Provide the [x, y] coordinate of the cell's center where the given text is located.  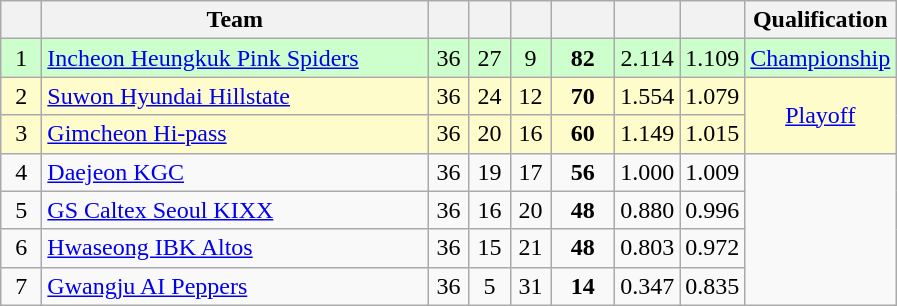
1.009 [712, 172]
17 [530, 172]
Daejeon KGC [235, 172]
0.972 [712, 248]
82 [583, 58]
21 [530, 248]
1.149 [648, 134]
1.554 [648, 96]
1 [22, 58]
60 [583, 134]
Playoff [820, 115]
1.015 [712, 134]
7 [22, 286]
Gwangju AI Peppers [235, 286]
27 [490, 58]
6 [22, 248]
56 [583, 172]
9 [530, 58]
19 [490, 172]
0.347 [648, 286]
70 [583, 96]
0.996 [712, 210]
1.109 [712, 58]
Suwon Hyundai Hillstate [235, 96]
14 [583, 286]
GS Caltex Seoul KIXX [235, 210]
3 [22, 134]
24 [490, 96]
Championship [820, 58]
4 [22, 172]
1.079 [712, 96]
Hwaseong IBK Altos [235, 248]
0.835 [712, 286]
Qualification [820, 20]
Incheon Heungkuk Pink Spiders [235, 58]
Gimcheon Hi-pass [235, 134]
1.000 [648, 172]
0.803 [648, 248]
15 [490, 248]
2 [22, 96]
Team [235, 20]
31 [530, 286]
2.114 [648, 58]
0.880 [648, 210]
12 [530, 96]
